Detect which cell encompasses the target text, then output its [x, y] center coordinate. 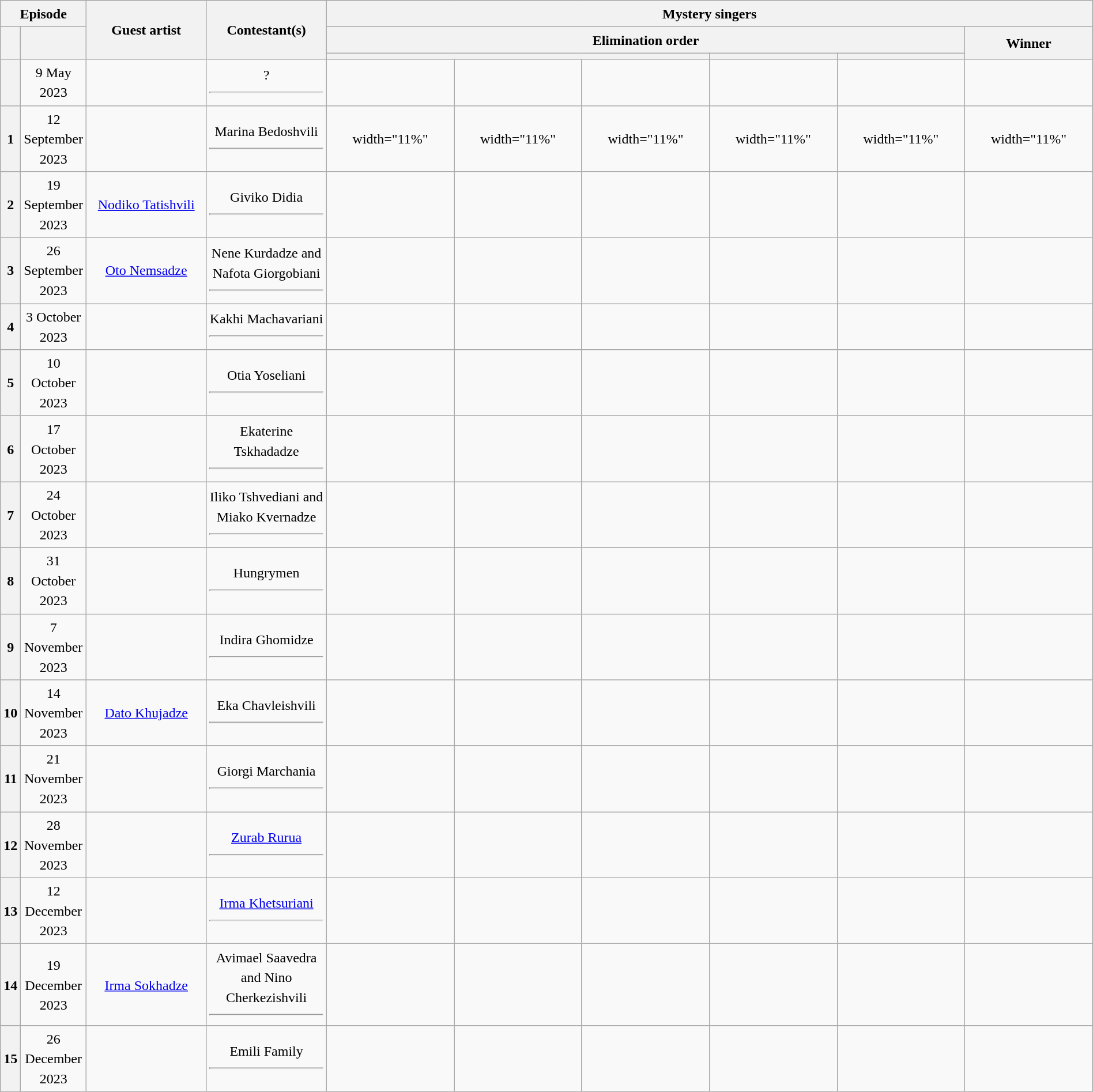
Episode [44, 14]
Irma Sokhadze [146, 985]
Nene Kurdadze and Nafota Giorgobiani [266, 271]
21 November 2023 [54, 779]
Giorgi Marchania [266, 779]
24 October 2023 [54, 515]
3 [10, 271]
7 November 2023 [54, 647]
Iliko Tshvediani and Miako Kvernadze [266, 515]
31 October 2023 [54, 581]
Contestant(s) [266, 30]
Irma Khetsuriani [266, 910]
13 [10, 910]
Zurab Rurua [266, 845]
Elimination order [646, 40]
Ekaterine Tskhadadze [266, 448]
14 [10, 985]
1 [10, 138]
9 [10, 647]
12 September 2023 [54, 138]
6 [10, 448]
11 [10, 779]
7 [10, 515]
26 December 2023 [54, 1058]
26 September 2023 [54, 271]
19 December 2023 [54, 985]
Marina Bedoshvili [266, 138]
14 November 2023 [54, 713]
28 November 2023 [54, 845]
Winner [1029, 43]
17 October 2023 [54, 448]
Guest artist [146, 30]
12 December 2023 [54, 910]
15 [10, 1058]
5 [10, 383]
Avimael Saavedra and Nino Cherkezishvili [266, 985]
12 [10, 845]
3 October 2023 [54, 327]
9 May 2023 [54, 82]
Hungrymen [266, 581]
Dato Khujadze [146, 713]
Kakhi Machavariani [266, 327]
8 [10, 581]
10 October 2023 [54, 383]
19 September 2023 [54, 205]
Emili Family [266, 1058]
10 [10, 713]
Eka Chavleishvili [266, 713]
Giviko Didia [266, 205]
2 [10, 205]
Oto Nemsadze [146, 271]
Otia Yoseliani [266, 383]
? [266, 82]
Nodiko Tatishvili [146, 205]
4 [10, 327]
Indira Ghomidze [266, 647]
Mystery singers [709, 14]
